Locate the cell with the specified text and output its (x, y) center coordinate. 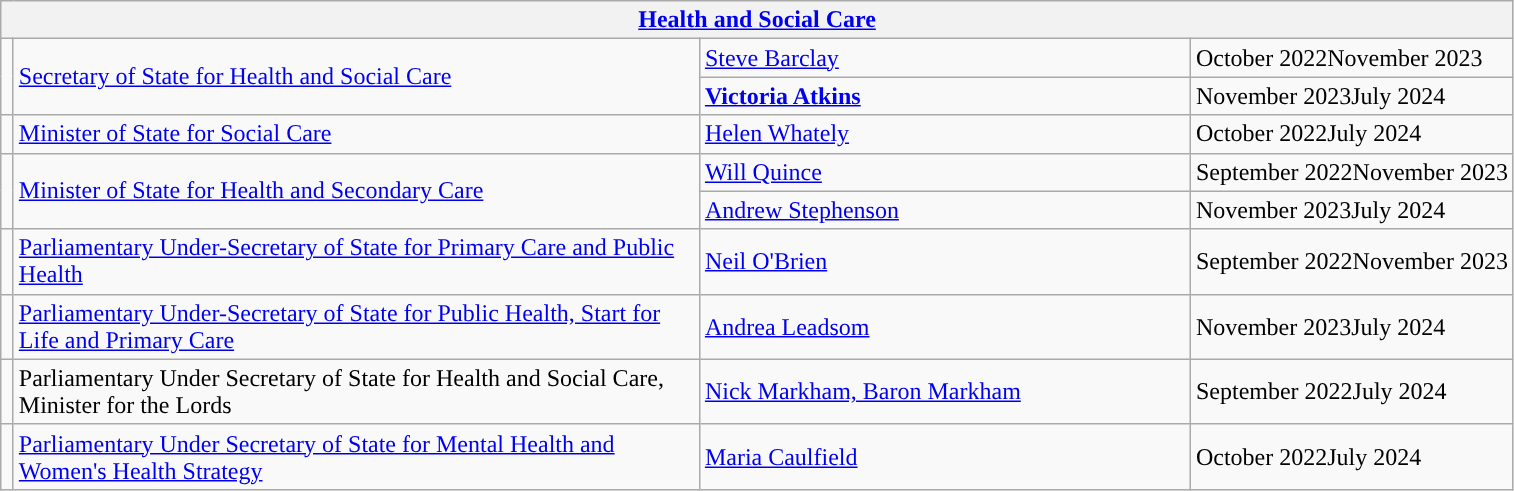
Will Quince (944, 172)
Nick Markham, Baron Markham (944, 392)
Parliamentary Under Secretary of State for Health and Social Care, Minister for the Lords (356, 392)
Neil O'Brien (944, 262)
Parliamentary Under-Secretary of State for Primary Care and Public Health (356, 262)
Andrew Stephenson (944, 210)
Steve Barclay (944, 58)
Andrea Leadsom (944, 326)
October 2022November 2023 (1352, 58)
Health and Social Care (758, 20)
Victoria Atkins (944, 96)
Secretary of State for Health and Social Care (356, 77)
September 2022July 2024 (1352, 392)
Parliamentary Under-Secretary of State for Public Health, Start for Life and Primary Care (356, 326)
Helen Whately (944, 134)
Minister of State for Health and Secondary Care (356, 191)
Parliamentary Under Secretary of State for Mental Health and Women's Health Strategy (356, 456)
Maria Caulfield (944, 456)
Minister of State for Social Care (356, 134)
